Output the (x, y) coordinate of the center of the cell containing the given text.  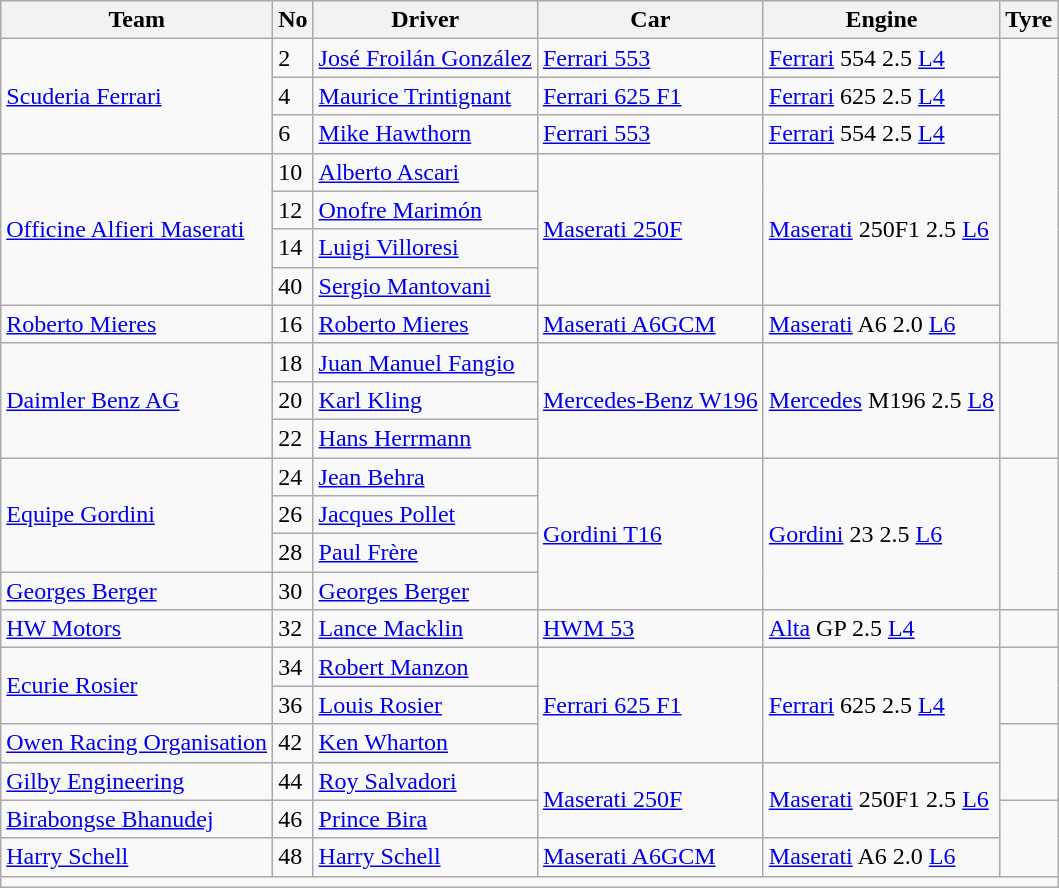
Scuderia Ferrari (137, 96)
Tyre (1029, 20)
José Froilán González (425, 58)
Team (137, 20)
HW Motors (137, 629)
Jean Behra (425, 477)
10 (293, 172)
44 (293, 781)
28 (293, 553)
46 (293, 819)
Maurice Trintignant (425, 96)
Luigi Villoresi (425, 248)
40 (293, 286)
Gilby Engineering (137, 781)
42 (293, 743)
Gordini T16 (650, 534)
6 (293, 134)
HWM 53 (650, 629)
Driver (425, 20)
Juan Manuel Fangio (425, 362)
34 (293, 667)
Mercedes M196 2.5 L8 (881, 400)
32 (293, 629)
26 (293, 515)
24 (293, 477)
Engine (881, 20)
Prince Bira (425, 819)
Roy Salvadori (425, 781)
Ken Wharton (425, 743)
Louis Rosier (425, 705)
Paul Frère (425, 553)
Jacques Pollet (425, 515)
36 (293, 705)
48 (293, 857)
Gordini 23 2.5 L6 (881, 534)
Daimler Benz AG (137, 400)
4 (293, 96)
Sergio Mantovani (425, 286)
18 (293, 362)
Lance Macklin (425, 629)
Alberto Ascari (425, 172)
Owen Racing Organisation (137, 743)
Karl Kling (425, 400)
30 (293, 591)
Mike Hawthorn (425, 134)
Ecurie Rosier (137, 686)
12 (293, 210)
Officine Alfieri Maserati (137, 229)
Hans Herrmann (425, 438)
Car (650, 20)
Alta GP 2.5 L4 (881, 629)
2 (293, 58)
20 (293, 400)
Equipe Gordini (137, 515)
No (293, 20)
Onofre Marimón (425, 210)
14 (293, 248)
22 (293, 438)
Birabongse Bhanudej (137, 819)
Mercedes-Benz W196 (650, 400)
Robert Manzon (425, 667)
16 (293, 324)
